Capture the cell that displays the provided text and extract its [X, Y] central coordinate. 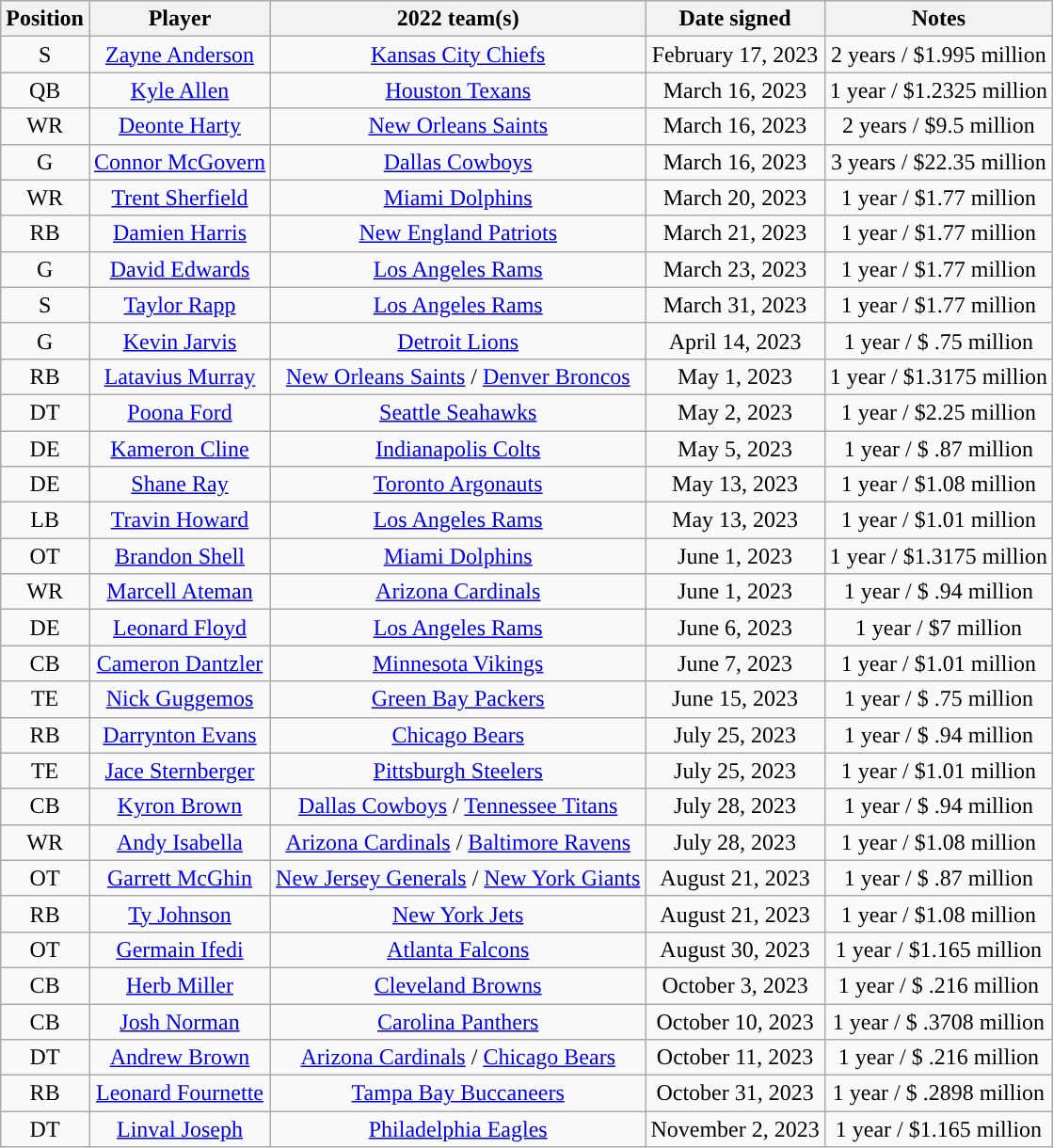
Kyle Allen [179, 90]
June 15, 2023 [735, 699]
Kameron Cline [179, 449]
Dallas Cowboys [458, 162]
3 years / $22.35 million [938, 162]
Green Bay Packers [458, 699]
Kansas City Chiefs [458, 55]
Kevin Jarvis [179, 341]
1 year / $ .3708 million [938, 1021]
Travin Howard [179, 520]
Date signed [735, 19]
Andrew Brown [179, 1058]
New Orleans Saints / Denver Broncos [458, 376]
Philadelphia Eagles [458, 1129]
Minnesota Vikings [458, 663]
Germain Ifedi [179, 949]
March 21, 2023 [735, 233]
March 20, 2023 [735, 198]
Darrynton Evans [179, 735]
Carolina Panthers [458, 1021]
New York Jets [458, 914]
Arizona Cardinals / Chicago Bears [458, 1058]
Latavius Murray [179, 376]
Shane Ray [179, 485]
Dallas Cowboys / Tennessee Titans [458, 806]
1 year / $ .2898 million [938, 1093]
Cleveland Browns [458, 985]
Cameron Dantzler [179, 663]
August 30, 2023 [735, 949]
Arizona Cardinals / Baltimore Ravens [458, 842]
Tampa Bay Buccaneers [458, 1093]
Ty Johnson [179, 914]
Houston Texans [458, 90]
Josh Norman [179, 1021]
Brandon Shell [179, 556]
Damien Harris [179, 233]
Zayne Anderson [179, 55]
Andy Isabella [179, 842]
May 5, 2023 [735, 449]
Deonte Harty [179, 126]
Garrett McGhin [179, 878]
New England Patriots [458, 233]
Leonard Fournette [179, 1093]
October 10, 2023 [735, 1021]
Kyron Brown [179, 806]
1 year / $7 million [938, 628]
Toronto Argonauts [458, 485]
Marcell Ateman [179, 592]
November 2, 2023 [735, 1129]
2 years / $1.995 million [938, 55]
Herb Miller [179, 985]
Notes [938, 19]
1 year / $2.25 million [938, 412]
Taylor Rapp [179, 305]
Poona Ford [179, 412]
Leonard Floyd [179, 628]
David Edwards [179, 269]
June 6, 2023 [735, 628]
Seattle Seahawks [458, 412]
October 11, 2023 [735, 1058]
October 31, 2023 [735, 1093]
Position [45, 19]
February 17, 2023 [735, 55]
Linval Joseph [179, 1129]
Connor McGovern [179, 162]
LB [45, 520]
April 14, 2023 [735, 341]
May 2, 2023 [735, 412]
Chicago Bears [458, 735]
1 year / $1.2325 million [938, 90]
June 7, 2023 [735, 663]
New Orleans Saints [458, 126]
Jace Sternberger [179, 771]
October 3, 2023 [735, 985]
Atlanta Falcons [458, 949]
Detroit Lions [458, 341]
March 23, 2023 [735, 269]
Player [179, 19]
New Jersey Generals / New York Giants [458, 878]
Pittsburgh Steelers [458, 771]
2 years / $9.5 million [938, 126]
2022 team(s) [458, 19]
Arizona Cardinals [458, 592]
May 1, 2023 [735, 376]
Trent Sherfield [179, 198]
QB [45, 90]
March 31, 2023 [735, 305]
Indianapolis Colts [458, 449]
Nick Guggemos [179, 699]
